Extract the [x, y] coordinate from the center of the cell holding the provided text.  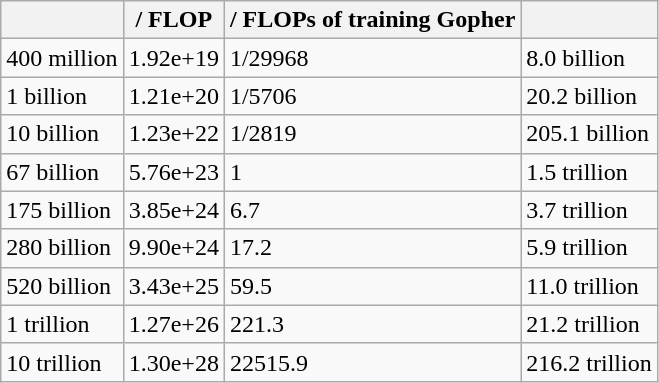
/ FLOP [174, 20]
22515.9 [372, 362]
400 million [62, 58]
1.21e+20 [174, 96]
1.27e+26 [174, 324]
10 billion [62, 134]
21.2 trillion [589, 324]
9.90e+24 [174, 248]
10 trillion [62, 362]
3.85e+24 [174, 210]
/ FLOPs of training Gopher [372, 20]
520 billion [62, 286]
1.5 trillion [589, 172]
3.7 trillion [589, 210]
280 billion [62, 248]
1/2819 [372, 134]
205.1 billion [589, 134]
221.3 [372, 324]
3.43e+25 [174, 286]
8.0 billion [589, 58]
1.30e+28 [174, 362]
6.7 [372, 210]
17.2 [372, 248]
1 [372, 172]
67 billion [62, 172]
1/29968 [372, 58]
11.0 trillion [589, 286]
1.92e+19 [174, 58]
1.23e+22 [174, 134]
1/5706 [372, 96]
175 billion [62, 210]
59.5 [372, 286]
5.76e+23 [174, 172]
1 trillion [62, 324]
20.2 billion [589, 96]
1 billion [62, 96]
216.2 trillion [589, 362]
5.9 trillion [589, 248]
